Determine the (X, Y) coordinate at the center of the cell enclosing the given text.  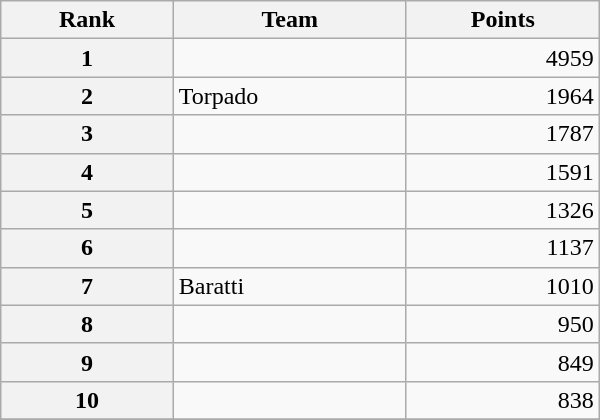
1 (87, 58)
1010 (502, 286)
1787 (502, 134)
5 (87, 210)
849 (502, 362)
7 (87, 286)
1964 (502, 96)
4 (87, 172)
Rank (87, 20)
10 (87, 400)
1326 (502, 210)
4959 (502, 58)
Torpado (290, 96)
Baratti (290, 286)
6 (87, 248)
1137 (502, 248)
2 (87, 96)
Points (502, 20)
3 (87, 134)
838 (502, 400)
8 (87, 324)
9 (87, 362)
1591 (502, 172)
Team (290, 20)
950 (502, 324)
